Determine the [X, Y] coordinate at the center of the cell enclosing the given text.  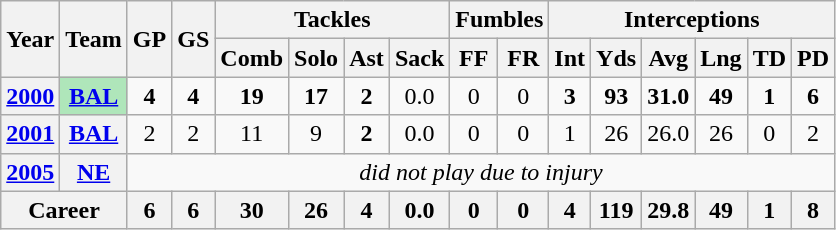
119 [616, 210]
19 [252, 96]
17 [316, 96]
30 [252, 210]
did not play due to injury [480, 172]
Yds [616, 58]
Team [94, 39]
Comb [252, 58]
Avg [668, 58]
93 [616, 96]
Ast [367, 58]
NE [94, 172]
11 [252, 134]
2000 [30, 96]
TD [769, 58]
Sack [419, 58]
2001 [30, 134]
Lng [721, 58]
2005 [30, 172]
9 [316, 134]
Interceptions [692, 20]
GS [194, 39]
FF [474, 58]
26.0 [668, 134]
Year [30, 39]
31.0 [668, 96]
Tackles [332, 20]
3 [570, 96]
8 [814, 210]
Solo [316, 58]
Career [64, 210]
29.8 [668, 210]
Fumbles [500, 20]
FR [524, 58]
Int [570, 58]
GP [149, 39]
PD [814, 58]
